Scan for the cell matching the given text and deliver its (x, y) coordinate at center. 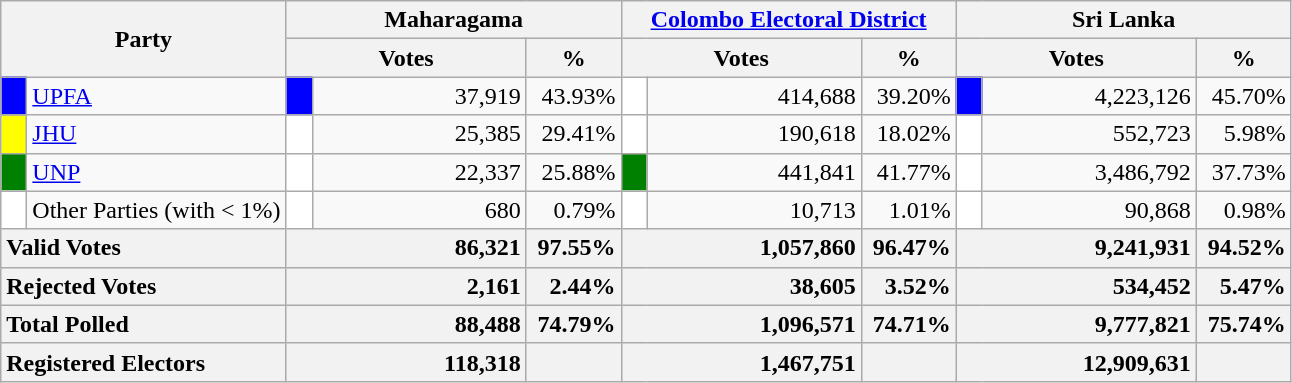
Other Parties (with < 1%) (156, 210)
86,321 (406, 248)
Total Polled (144, 324)
3,486,792 (1089, 172)
12,909,631 (1076, 362)
190,618 (754, 134)
10,713 (754, 210)
Sri Lanka (1124, 20)
90,868 (1089, 210)
680 (419, 210)
Colombo Electoral District (788, 20)
JHU (156, 134)
37.73% (1244, 172)
5.98% (1244, 134)
18.02% (908, 134)
29.41% (574, 134)
0.79% (574, 210)
94.52% (1244, 248)
2.44% (574, 286)
Rejected Votes (144, 286)
0.98% (1244, 210)
Valid Votes (144, 248)
41.77% (908, 172)
Maharagama (454, 20)
25.88% (574, 172)
118,318 (406, 362)
1.01% (908, 210)
74.71% (908, 324)
Registered Electors (144, 362)
3.52% (908, 286)
2,161 (406, 286)
45.70% (1244, 96)
75.74% (1244, 324)
88,488 (406, 324)
534,452 (1076, 286)
UPFA (156, 96)
552,723 (1089, 134)
37,919 (419, 96)
74.79% (574, 324)
1,096,571 (741, 324)
5.47% (1244, 286)
441,841 (754, 172)
96.47% (908, 248)
1,057,860 (741, 248)
1,467,751 (741, 362)
UNP (156, 172)
414,688 (754, 96)
4,223,126 (1089, 96)
39.20% (908, 96)
9,241,931 (1076, 248)
43.93% (574, 96)
97.55% (574, 248)
38,605 (741, 286)
25,385 (419, 134)
9,777,821 (1076, 324)
22,337 (419, 172)
Party (144, 39)
